From the cell containing the given text, extract its center point as (X, Y) coordinate. 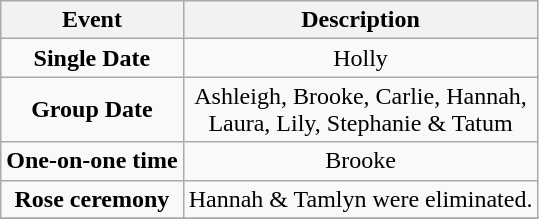
Holly (360, 58)
Brooke (360, 161)
Group Date (92, 110)
One-on-one time (92, 161)
Single Date (92, 58)
Description (360, 20)
Event (92, 20)
Hannah & Tamlyn were eliminated. (360, 199)
Rose ceremony (92, 199)
Ashleigh, Brooke, Carlie, Hannah,Laura, Lily, Stephanie & Tatum (360, 110)
